Find where the given text appears and provide that cell's center as (x, y) coordinate. 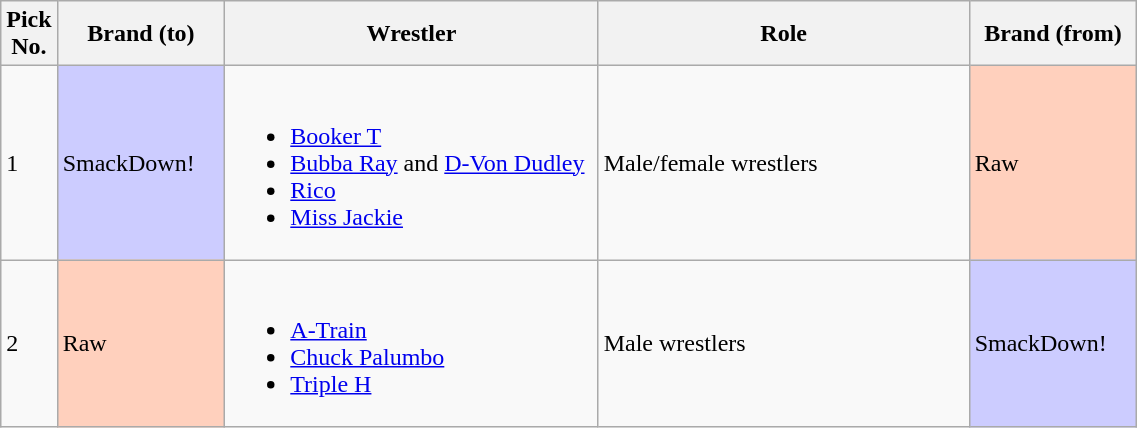
Brand (to) (141, 34)
Male wrestlers (784, 344)
1 (29, 163)
2 (29, 344)
Wrestler (412, 34)
A-TrainChuck PalumboTriple H (412, 344)
Booker TBubba Ray and D-Von DudleyRicoMiss Jackie (412, 163)
Pick No. (29, 34)
Male/female wrestlers (784, 163)
Brand (from) (1053, 34)
Role (784, 34)
